Return (x, y) of the center of cell containing provided text 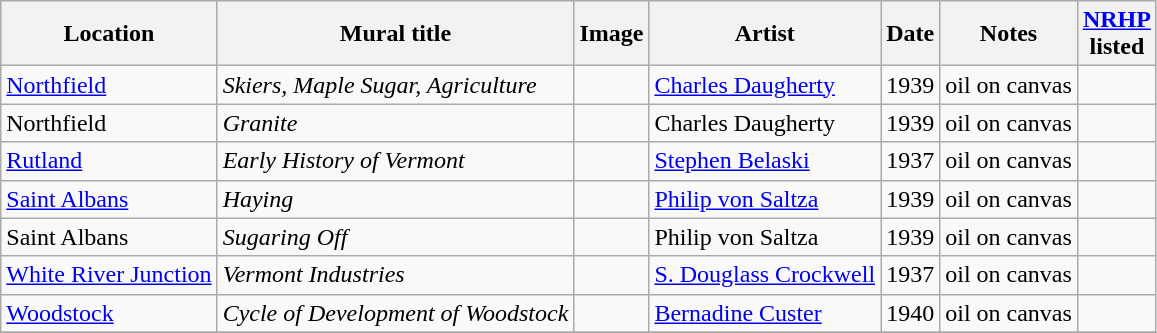
Haying (396, 199)
Location (109, 34)
Early History of Vermont (396, 161)
S. Douglass Crockwell (765, 275)
Cycle of Development of Woodstock (396, 313)
Rutland (109, 161)
Notes (1009, 34)
Bernadine Custer (765, 313)
Granite (396, 123)
Mural title (396, 34)
Artist (765, 34)
1940 (910, 313)
White River Junction (109, 275)
NRHPlisted (1116, 34)
Date (910, 34)
Woodstock (109, 313)
Vermont Industries (396, 275)
Sugaring Off (396, 237)
Image (612, 34)
Skiers, Maple Sugar, Agriculture (396, 85)
Stephen Belaski (765, 161)
